Identify which cell holds the provided text, then report its (X, Y) central coordinate. 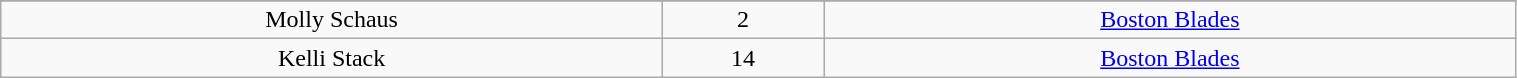
2 (742, 20)
14 (742, 58)
Kelli Stack (332, 58)
Molly Schaus (332, 20)
